Provide the [X, Y] coordinate of the cell's center where the given text is located.  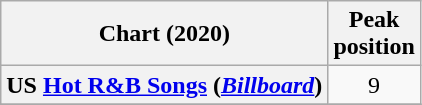
Peakposition [374, 34]
9 [374, 85]
US Hot R&B Songs (Billboard) [164, 85]
Chart (2020) [164, 34]
